Capture the cell that displays the provided text and extract its (X, Y) central coordinate. 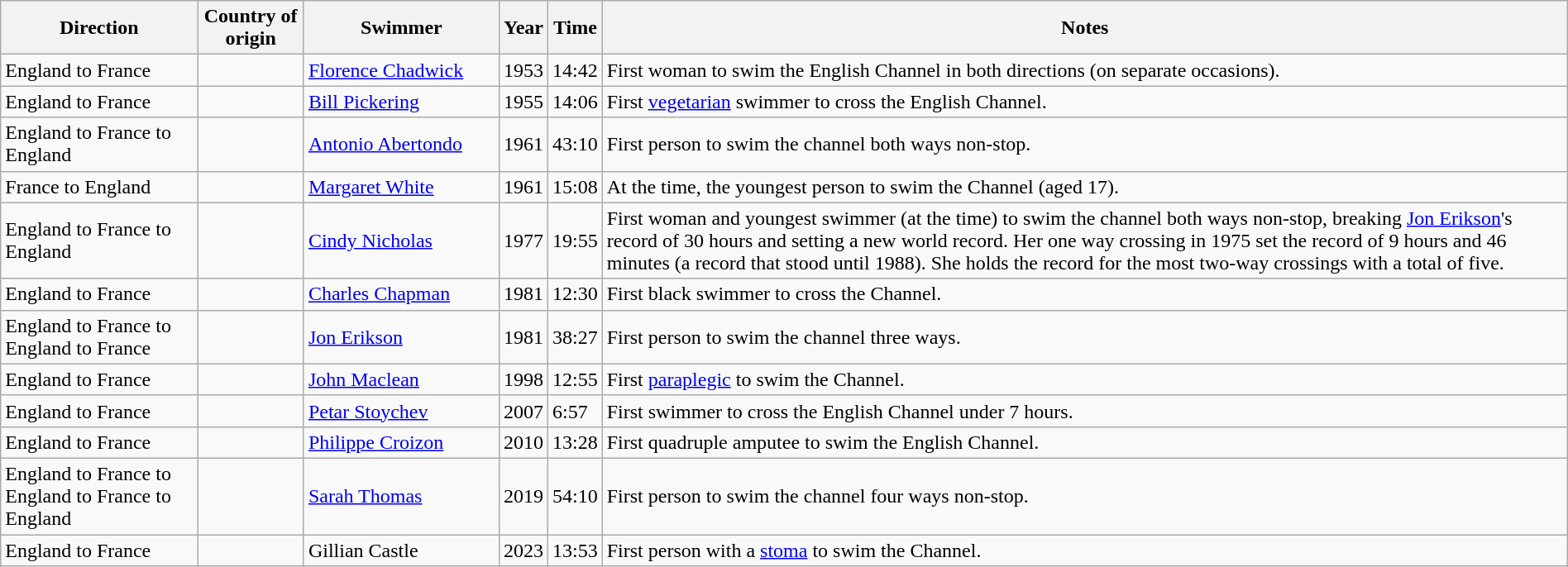
Petar Stoychev (401, 411)
Notes (1085, 28)
Country of origin (251, 28)
First quadruple amputee to swim the English Channel. (1085, 442)
6:57 (575, 411)
John Maclean (401, 379)
12:30 (575, 294)
2023 (523, 550)
Gillian Castle (401, 550)
First person with a stoma to swim the Channel. (1085, 550)
First vegetarian swimmer to cross the English Channel. (1085, 102)
Bill Pickering (401, 102)
1977 (523, 241)
First person to swim the channel both ways non-stop. (1085, 144)
First black swimmer to cross the Channel. (1085, 294)
At the time, the youngest person to swim the Channel (aged 17). (1085, 187)
14:42 (575, 70)
Margaret White (401, 187)
43:10 (575, 144)
Charles Chapman (401, 294)
19:55 (575, 241)
1955 (523, 102)
Sarah Thomas (401, 496)
First woman to swim the English Channel in both directions (on separate occasions). (1085, 70)
Year (523, 28)
Florence Chadwick (401, 70)
Cindy Nicholas (401, 241)
38:27 (575, 337)
2010 (523, 442)
Antonio Abertondo (401, 144)
12:55 (575, 379)
Time (575, 28)
1998 (523, 379)
First person to swim the channel three ways. (1085, 337)
England to France to England to France to England (99, 496)
France to England (99, 187)
2019 (523, 496)
First paraplegic to swim the Channel. (1085, 379)
13:28 (575, 442)
54:10 (575, 496)
First swimmer to cross the English Channel under 7 hours. (1085, 411)
15:08 (575, 187)
2007 (523, 411)
First person to swim the channel four ways non-stop. (1085, 496)
Philippe Croizon (401, 442)
13:53 (575, 550)
14:06 (575, 102)
England to France to England to France (99, 337)
Direction (99, 28)
Swimmer (401, 28)
Jon Erikson (401, 337)
1953 (523, 70)
